Locate the cell with the specified text and output its (X, Y) center coordinate. 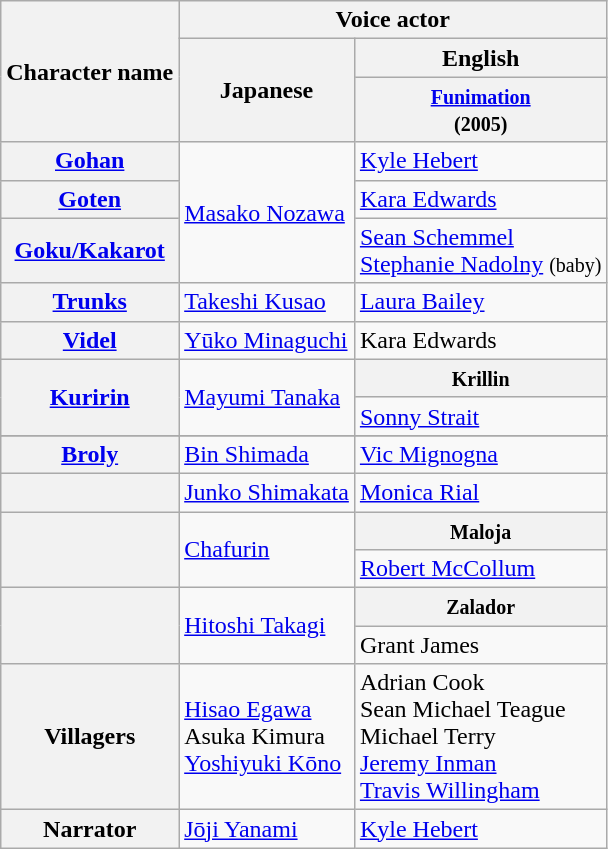
Broly (90, 454)
Masako Nozawa (267, 212)
Laura Bailey (480, 302)
Character name (90, 72)
Chafurin (267, 550)
Monica Rial (480, 492)
Goten (90, 199)
Sean SchemmelStephanie Nadolny (baby) (480, 250)
Trunks (90, 302)
Kuririn (90, 397)
Funimation(2005) (480, 110)
Mayumi Tanaka (267, 397)
Sonny Strait (480, 416)
Adrian CookSean Michael TeagueMichael TerryJeremy InmanTravis Willingham (480, 737)
Grant James (480, 645)
Bin Shimada (267, 454)
Gohan (90, 161)
Yūko Minaguchi (267, 340)
Goku/Kakarot (90, 250)
Videl (90, 340)
Zalador (480, 607)
Maloja (480, 531)
Hisao EgawaAsuka KimuraYoshiyuki Kōno (267, 737)
Narrator (90, 829)
Voice actor (393, 20)
Vic Mignogna (480, 454)
Japanese (267, 90)
English (480, 58)
Villagers (90, 737)
Krillin (480, 378)
Jōji Yanami (267, 829)
Hitoshi Takagi (267, 626)
Robert McCollum (480, 569)
Junko Shimakata (267, 492)
Takeshi Kusao (267, 302)
